Return [X, Y] of the center of cell containing provided text 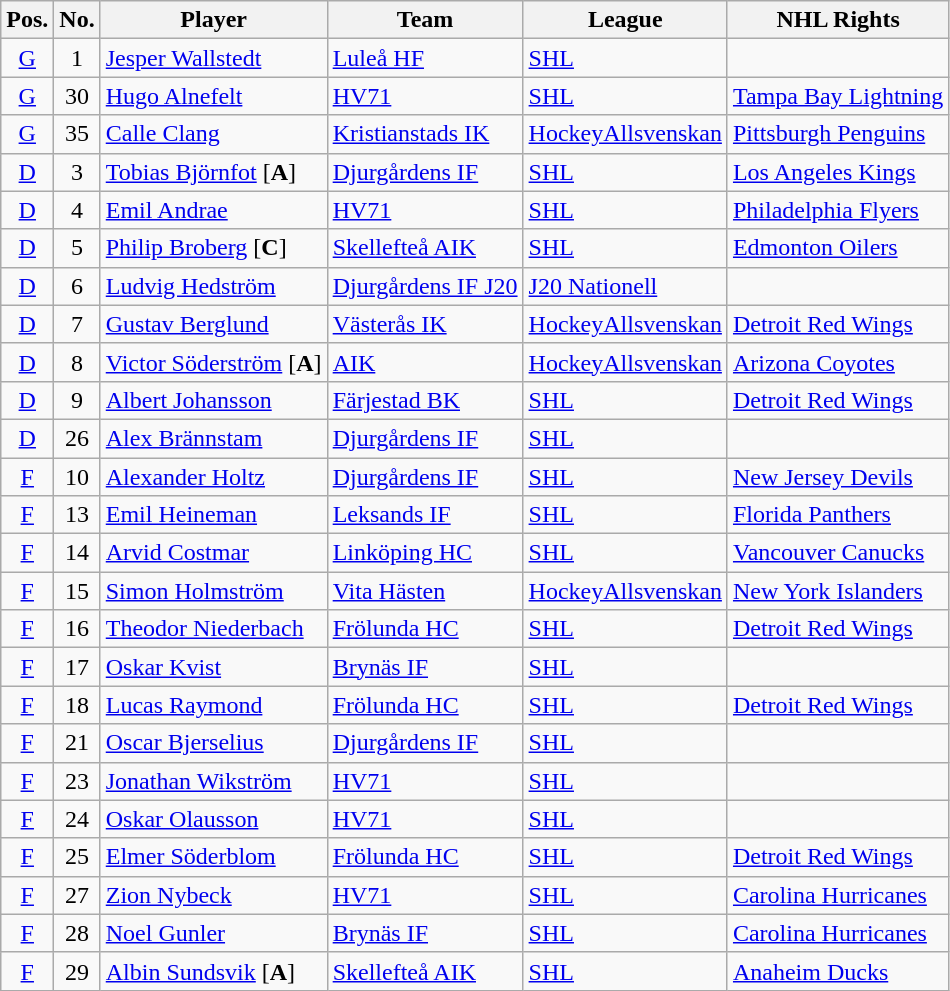
Edmonton Oilers [838, 248]
Arizona Coyotes [838, 362]
Hugo Alnefelt [214, 96]
14 [77, 553]
Arvid Costmar [214, 553]
Vita Hästen [425, 591]
J20 Nationell [625, 286]
Luleå HF [425, 58]
25 [77, 857]
Anaheim Ducks [838, 971]
Kristianstads IK [425, 134]
NHL Rights [838, 20]
Florida Panthers [838, 515]
Oskar Olausson [214, 819]
Simon Holmström [214, 591]
23 [77, 781]
Team [425, 20]
6 [77, 286]
13 [77, 515]
New Jersey Devils [838, 477]
Oskar Kvist [214, 667]
9 [77, 400]
Linköping HC [425, 553]
Los Angeles Kings [838, 172]
Västerås IK [425, 324]
8 [77, 362]
17 [77, 667]
No. [77, 20]
Tobias Björnfot [A] [214, 172]
Player [214, 20]
Emil Andrae [214, 210]
League [625, 20]
Lucas Raymond [214, 705]
Vancouver Canucks [838, 553]
Elmer Söderblom [214, 857]
Albert Johansson [214, 400]
Calle Clang [214, 134]
Gustav Berglund [214, 324]
Tampa Bay Lightning [838, 96]
26 [77, 438]
Djurgårdens IF J20 [425, 286]
Theodor Niederbach [214, 629]
Philadelphia Flyers [838, 210]
Emil Heineman [214, 515]
15 [77, 591]
Pos. [28, 20]
Färjestad BK [425, 400]
Pittsburgh Penguins [838, 134]
3 [77, 172]
Victor Söderström [A] [214, 362]
Oscar Bjerselius [214, 743]
10 [77, 477]
28 [77, 933]
Albin Sundsvik [A] [214, 971]
Noel Gunler [214, 933]
New York Islanders [838, 591]
35 [77, 134]
Philip Broberg [C] [214, 248]
AIK [425, 362]
29 [77, 971]
Zion Nybeck [214, 895]
7 [77, 324]
18 [77, 705]
Jonathan Wikström [214, 781]
Leksands IF [425, 515]
Alexander Holtz [214, 477]
27 [77, 895]
Ludvig Hedström [214, 286]
Alex Brännstam [214, 438]
4 [77, 210]
Jesper Wallstedt [214, 58]
1 [77, 58]
24 [77, 819]
30 [77, 96]
5 [77, 248]
21 [77, 743]
16 [77, 629]
